Output the (x, y) coordinate of the center of the cell containing the given text.  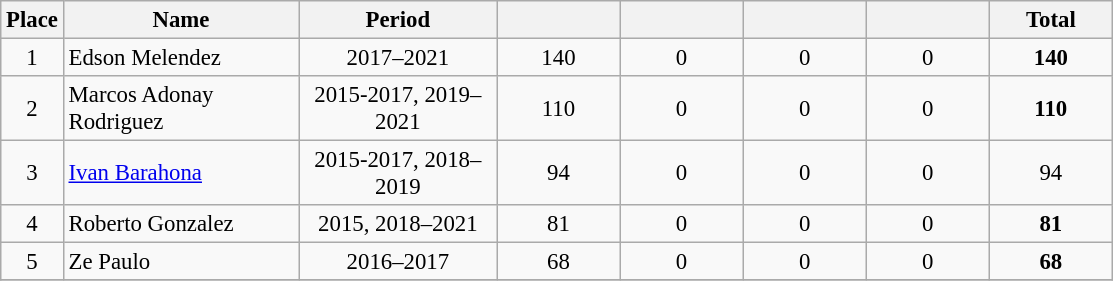
2015-2017, 2018–2019 (398, 174)
2017–2021 (398, 58)
Period (398, 20)
3 (32, 174)
2 (32, 108)
Name (181, 20)
1 (32, 58)
Roberto Gonzalez (181, 224)
Edson Melendez (181, 58)
Marcos Adonay Rodriguez (181, 108)
5 (32, 262)
Ze Paulo (181, 262)
Ivan Barahona (181, 174)
4 (32, 224)
2015-2017, 2019–2021 (398, 108)
2016–2017 (398, 262)
Place (32, 20)
Total (1050, 20)
2015, 2018–2021 (398, 224)
